For the text-containing cell, return its midpoint in (x, y) coordinate format. 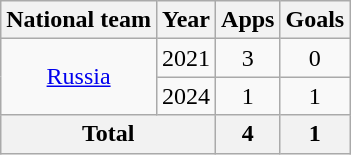
National team (79, 20)
Apps (248, 20)
2024 (186, 96)
Russia (79, 77)
Goals (315, 20)
2021 (186, 58)
4 (248, 134)
0 (315, 58)
3 (248, 58)
Total (108, 134)
Year (186, 20)
